Capture the cell that displays the provided text and extract its [X, Y] central coordinate. 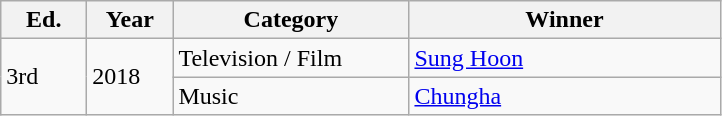
3rd [44, 77]
Chungha [564, 96]
Winner [564, 20]
Sung Hoon [564, 58]
Ed. [44, 20]
Television / Film [291, 58]
Year [130, 20]
Music [291, 96]
2018 [130, 77]
Category [291, 20]
